Capture the cell that displays the provided text and extract its (x, y) central coordinate. 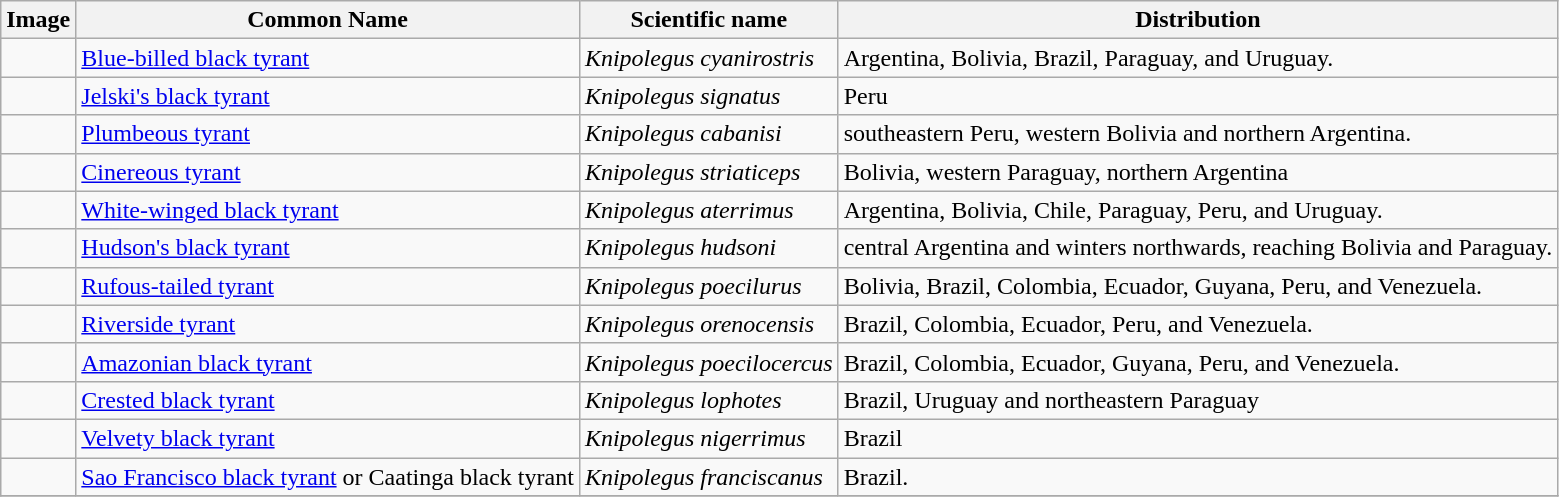
Image (38, 20)
Brazil. (1198, 477)
Knipolegus cyanirostris (708, 58)
Knipolegus cabanisi (708, 134)
Knipolegus nigerrimus (708, 438)
Sao Francisco black tyrant or Caatinga black tyrant (328, 477)
White-winged black tyrant (328, 210)
Knipolegus lophotes (708, 400)
Knipolegus hudsoni (708, 248)
Jelski's black tyrant (328, 96)
Brazil (1198, 438)
Brazil, Uruguay and northeastern Paraguay (1198, 400)
Knipolegus poecilurus (708, 286)
Crested black tyrant (328, 400)
Argentina, Bolivia, Brazil, Paraguay, and Uruguay. (1198, 58)
Riverside tyrant (328, 324)
Hudson's black tyrant (328, 248)
Peru (1198, 96)
Knipolegus orenocensis (708, 324)
Cinereous tyrant (328, 172)
Amazonian black tyrant (328, 362)
Blue-billed black tyrant (328, 58)
Knipolegus poecilocercus (708, 362)
central Argentina and winters northwards, reaching Bolivia and Paraguay. (1198, 248)
Knipolegus striaticeps (708, 172)
Bolivia, western Paraguay, northern Argentina (1198, 172)
Bolivia, Brazil, Colombia, Ecuador, Guyana, Peru, and Venezuela. (1198, 286)
Plumbeous tyrant (328, 134)
Brazil, Colombia, Ecuador, Guyana, Peru, and Venezuela. (1198, 362)
Common Name (328, 20)
Velvety black tyrant (328, 438)
Knipolegus aterrimus (708, 210)
Knipolegus signatus (708, 96)
southeastern Peru, western Bolivia and northern Argentina. (1198, 134)
Knipolegus franciscanus (708, 477)
Distribution (1198, 20)
Scientific name (708, 20)
Rufous-tailed tyrant (328, 286)
Brazil, Colombia, Ecuador, Peru, and Venezuela. (1198, 324)
Argentina, Bolivia, Chile, Paraguay, Peru, and Uruguay. (1198, 210)
